Output the (X, Y) coordinate of the center of the cell containing the given text.  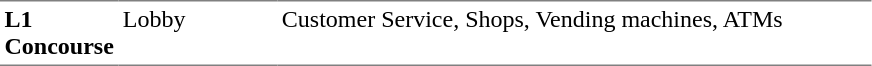
Lobby (198, 33)
Customer Service, Shops, Vending machines, ATMs (574, 33)
L1Concourse (59, 33)
